Capture the cell that displays the provided text and extract its [x, y] central coordinate. 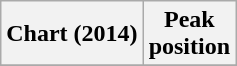
Chart (2014) [72, 34]
Peak position [189, 34]
